Search for the cell housing the specified text and yield its [x, y] center coordinate. 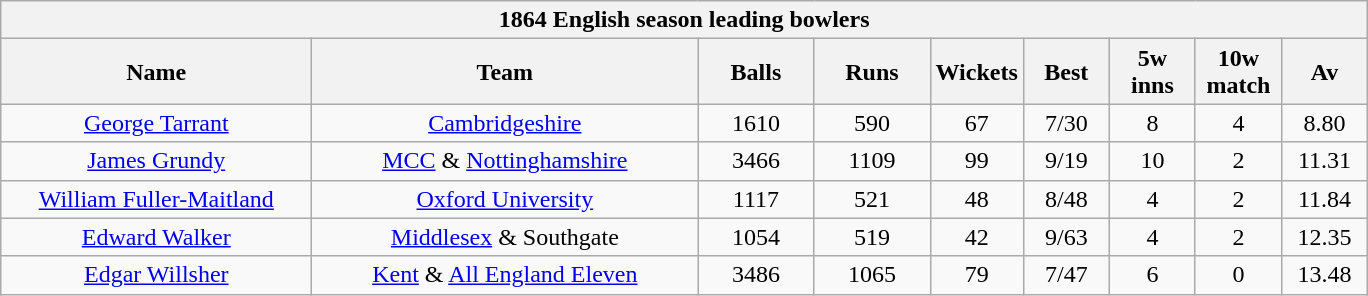
Edward Walker [156, 237]
Middlesex & Southgate [505, 237]
6 [1152, 275]
Balls [756, 72]
519 [872, 237]
521 [872, 199]
8/48 [1066, 199]
Name [156, 72]
9/63 [1066, 237]
Wickets [976, 72]
11.84 [1324, 199]
79 [976, 275]
1117 [756, 199]
67 [976, 123]
Best [1066, 72]
James Grundy [156, 161]
11.31 [1324, 161]
12.35 [1324, 237]
MCC & Nottinghamshire [505, 161]
8 [1152, 123]
3466 [756, 161]
5w inns [1152, 72]
Team [505, 72]
590 [872, 123]
William Fuller-Maitland [156, 199]
0 [1238, 275]
Runs [872, 72]
Oxford University [505, 199]
10 [1152, 161]
Av [1324, 72]
Kent & All England Eleven [505, 275]
1065 [872, 275]
7/30 [1066, 123]
1109 [872, 161]
99 [976, 161]
48 [976, 199]
10w match [1238, 72]
9/19 [1066, 161]
8.80 [1324, 123]
1864 English season leading bowlers [684, 20]
George Tarrant [156, 123]
1610 [756, 123]
1054 [756, 237]
42 [976, 237]
3486 [756, 275]
Cambridgeshire [505, 123]
Edgar Willsher [156, 275]
13.48 [1324, 275]
7/47 [1066, 275]
